Determine the [X, Y] coordinate at the center of the cell enclosing the given text.  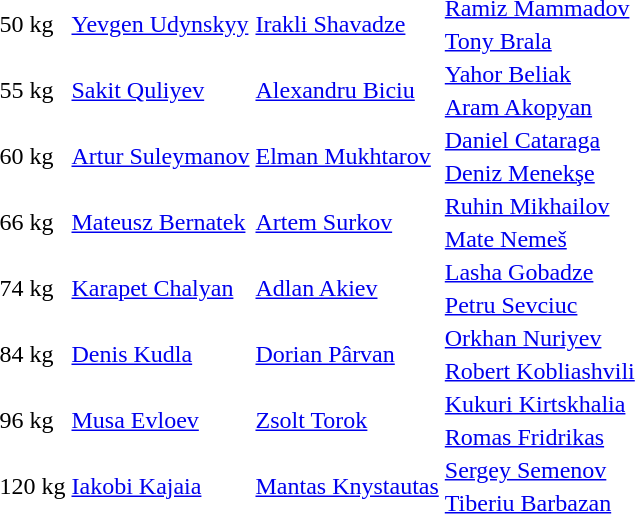
Elman Mukhtarov [347, 156]
Alexandru Biciu [347, 90]
Musa Evloev [160, 420]
Sakit Quliyev [160, 90]
Zsolt Torok [347, 420]
Denis Kudla [160, 354]
Artem Surkov [347, 222]
Dorian Pârvan [347, 354]
Mateusz Bernatek [160, 222]
Artur Suleymanov [160, 156]
Adlan Akiev [347, 288]
Karapet Chalyan [160, 288]
